Locate the cell with the specified text and output its [x, y] center coordinate. 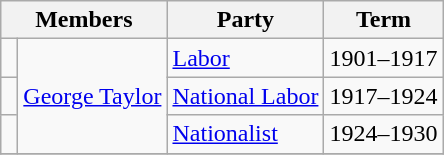
Members [84, 20]
1924–1930 [384, 134]
1901–1917 [384, 58]
Term [384, 20]
Nationalist [246, 134]
1917–1924 [384, 96]
National Labor [246, 96]
Labor [246, 58]
George Taylor [92, 96]
Party [246, 20]
